Find where the given text appears and provide that cell's center as (x, y) coordinate. 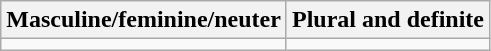
Plural and definite (388, 20)
Masculine/feminine/neuter (144, 20)
